Search for the cell housing the specified text and yield its [X, Y] center coordinate. 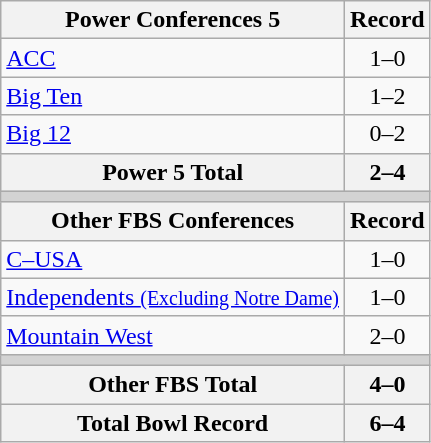
Other FBS Conferences [173, 221]
C–USA [173, 259]
Independents (Excluding Notre Dame) [173, 297]
1–2 [388, 96]
Big 12 [173, 134]
Mountain West [173, 335]
Big Ten [173, 96]
6–4 [388, 423]
4–0 [388, 384]
Other FBS Total [173, 384]
Power 5 Total [173, 172]
2–0 [388, 335]
0–2 [388, 134]
2–4 [388, 172]
ACC [173, 58]
Total Bowl Record [173, 423]
Power Conferences 5 [173, 20]
